Capture the cell that displays the provided text and extract its (X, Y) central coordinate. 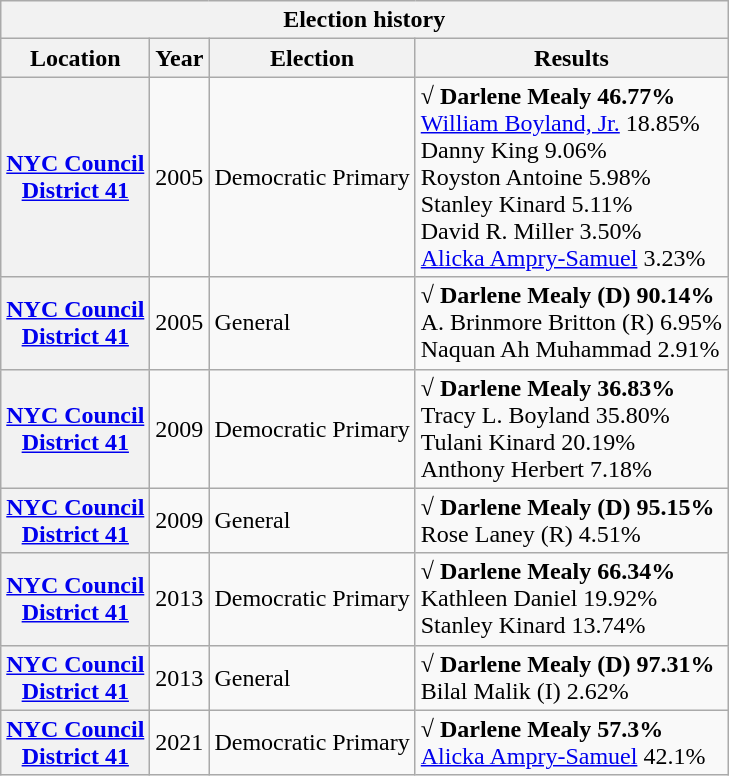
√ Darlene Mealy (D) 95.15%Rose Laney (R) 4.51% (571, 520)
Election history (364, 20)
Location (76, 58)
√ Darlene Mealy 57.3%Alicka Ampry-Samuel 42.1% (571, 742)
2021 (180, 742)
√ Darlene Mealy 36.83%Tracy L. Boyland 35.80%Tulani Kinard 20.19%Anthony Herbert 7.18% (571, 428)
√ Darlene Mealy 66.34%Kathleen Daniel 19.92%Stanley Kinard 13.74% (571, 599)
Year (180, 58)
√ Darlene Mealy (D) 90.14%A. Brinmore Britton (R) 6.95%Naquan Ah Muhammad 2.91% (571, 323)
√ Darlene Mealy (D) 97.31%Bilal Malik (I) 2.62% (571, 678)
Results (571, 58)
Election (312, 58)
